Capture the cell that displays the provided text and extract its (X, Y) central coordinate. 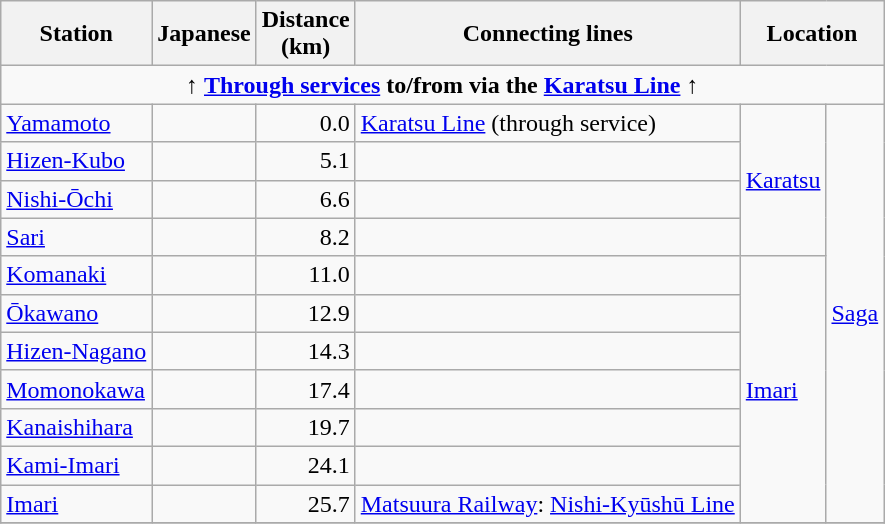
Ōkawano (76, 313)
Nishi-Ōchi (76, 199)
5.1 (306, 161)
12.9 (306, 313)
Karatsu Line (through service) (548, 123)
Kanaishihara (76, 427)
Kami-Imari (76, 465)
8.2 (306, 237)
Komanaki (76, 275)
Yamamoto (76, 123)
Saga (855, 314)
Distance(km) (306, 34)
Hizen-Nagano (76, 351)
19.7 (306, 427)
Hizen-Kubo (76, 161)
24.1 (306, 465)
Sari (76, 237)
11.0 (306, 275)
Karatsu (783, 180)
Connecting lines (548, 34)
6.6 (306, 199)
17.4 (306, 389)
↑ Through services to/from via the Karatsu Line ↑ (442, 85)
Matsuura Railway: Nishi-Kyūshū Line (548, 503)
Momonokawa (76, 389)
Station (76, 34)
14.3 (306, 351)
Japanese (204, 34)
Location (812, 34)
25.7 (306, 503)
0.0 (306, 123)
